Pinpoint the cell where the given text exists, returning its (x, y) midpoint coordinate. 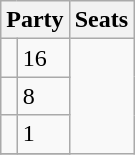
Party (35, 20)
8 (43, 96)
Seats (101, 20)
16 (43, 58)
1 (43, 134)
